Return (x, y) of the center of cell containing provided text 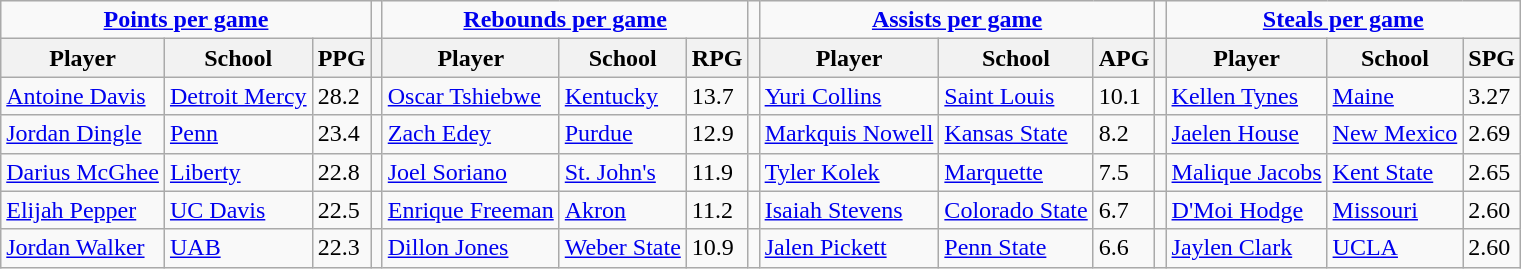
Zach Edey (470, 134)
10.9 (717, 248)
Jordan Dingle (83, 134)
22.5 (342, 210)
Marquette (1016, 172)
PPG (342, 58)
11.9 (717, 172)
6.6 (1124, 248)
2.69 (1492, 134)
Colorado State (1016, 210)
Kent State (1395, 172)
Jaylen Clark (1246, 248)
APG (1124, 58)
Tyler Kolek (849, 172)
St. John's (622, 172)
Liberty (238, 172)
Steals per game (1343, 20)
11.2 (717, 210)
Kansas State (1016, 134)
Penn (238, 134)
7.5 (1124, 172)
New Mexico (1395, 134)
2.65 (1492, 172)
Maine (1395, 96)
Penn State (1016, 248)
Elijah Pepper (83, 210)
8.2 (1124, 134)
Detroit Mercy (238, 96)
D'Moi Hodge (1246, 210)
Assists per game (957, 20)
Purdue (622, 134)
22.8 (342, 172)
Darius McGhee (83, 172)
Enrique Freeman (470, 210)
10.1 (1124, 96)
UCLA (1395, 248)
RPG (717, 58)
12.9 (717, 134)
Isaiah Stevens (849, 210)
Rebounds per game (565, 20)
23.4 (342, 134)
Kentucky (622, 96)
Malique Jacobs (1246, 172)
Jaelen House (1246, 134)
UAB (238, 248)
Markquis Nowell (849, 134)
Joel Soriano (470, 172)
Jalen Pickett (849, 248)
Oscar Tshiebwe (470, 96)
3.27 (1492, 96)
Antoine Davis (83, 96)
Dillon Jones (470, 248)
UC Davis (238, 210)
Kellen Tynes (1246, 96)
Akron (622, 210)
Jordan Walker (83, 248)
Missouri (1395, 210)
Points per game (186, 20)
Weber State (622, 248)
13.7 (717, 96)
Saint Louis (1016, 96)
SPG (1492, 58)
28.2 (342, 96)
6.7 (1124, 210)
22.3 (342, 248)
Yuri Collins (849, 96)
